For the text-containing cell, return its midpoint in (x, y) coordinate format. 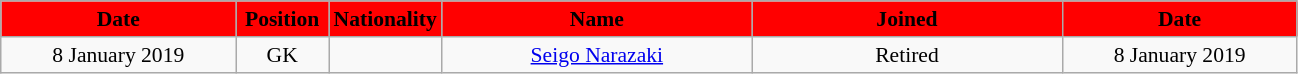
Position (282, 19)
Nationality (384, 19)
Joined (907, 19)
Name (597, 19)
Seigo Narazaki (597, 55)
GK (282, 55)
Retired (907, 55)
